Return [X, Y] of the center of cell containing provided text 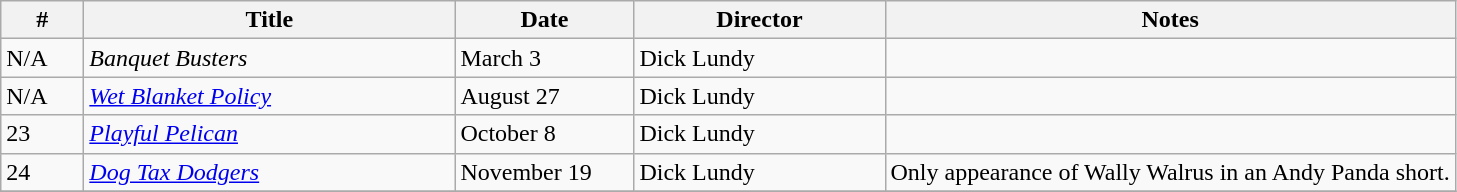
23 [42, 134]
Banquet Busters [270, 58]
Director [760, 20]
November 19 [544, 172]
Date [544, 20]
March 3 [544, 58]
August 27 [544, 96]
Notes [1170, 20]
Title [270, 20]
October 8 [544, 134]
Only appearance of Wally Walrus in an Andy Panda short. [1170, 172]
# [42, 20]
24 [42, 172]
Playful Pelican [270, 134]
Dog Tax Dodgers [270, 172]
Wet Blanket Policy [270, 96]
